Find where the given text appears and provide that cell's center as [x, y] coordinate. 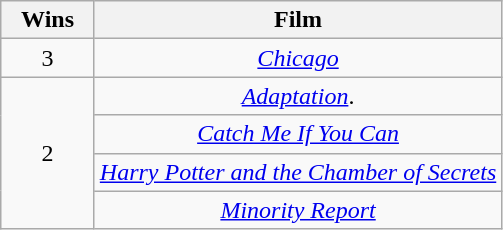
Adaptation. [298, 96]
Wins [48, 20]
3 [48, 58]
Catch Me If You Can [298, 134]
2 [48, 153]
Minority Report [298, 210]
Harry Potter and the Chamber of Secrets [298, 172]
Film [298, 20]
Chicago [298, 58]
